Determine the (X, Y) coordinate at the center of the cell enclosing the given text.  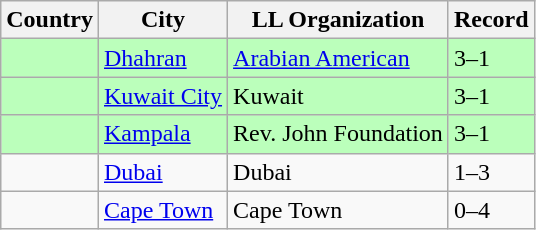
0–4 (491, 210)
Dhahran (162, 58)
City (162, 20)
Kampala (162, 134)
LL Organization (338, 20)
Kuwait (338, 96)
Arabian American (338, 58)
Record (491, 20)
Kuwait City (162, 96)
Rev. John Foundation (338, 134)
1–3 (491, 172)
Country (50, 20)
